Return the (x, y) coordinate for the center point of the cell that contains the specified text.  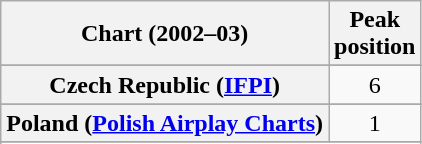
Chart (2002–03) (165, 34)
6 (375, 85)
Czech Republic (IFPI) (165, 85)
Peakposition (375, 34)
1 (375, 123)
Poland (Polish Airplay Charts) (165, 123)
